From the cell containing the given text, extract its center point as [X, Y] coordinate. 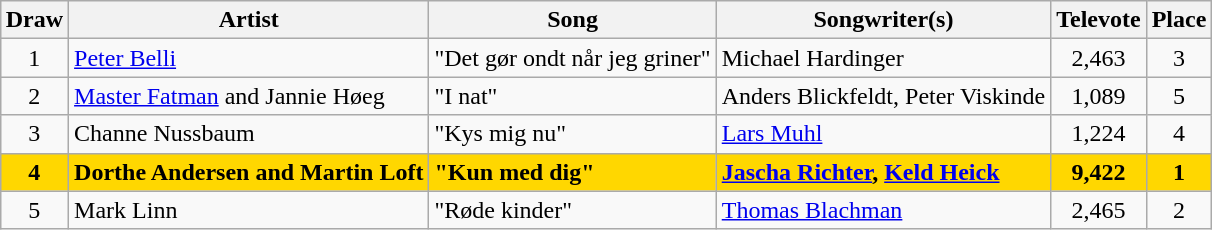
Lars Muhl [883, 134]
"I nat" [572, 96]
Channe Nussbaum [249, 134]
1,089 [1098, 96]
9,422 [1098, 172]
Michael Hardinger [883, 58]
Peter Belli [249, 58]
2,463 [1098, 58]
Draw [34, 20]
Song [572, 20]
"Kun med dig" [572, 172]
"Røde kinder" [572, 210]
2,465 [1098, 210]
"Kys mig nu" [572, 134]
Master Fatman and Jannie Høeg [249, 96]
Anders Blickfeldt, Peter Viskinde [883, 96]
Songwriter(s) [883, 20]
Place [1179, 20]
Thomas Blachman [883, 210]
1,224 [1098, 134]
Dorthe Andersen and Martin Loft [249, 172]
"Det gør ondt når jeg griner" [572, 58]
Artist [249, 20]
Jascha Richter, Keld Heick [883, 172]
Televote [1098, 20]
Mark Linn [249, 210]
